Scan for the cell matching the given text and deliver its [X, Y] coordinate at center. 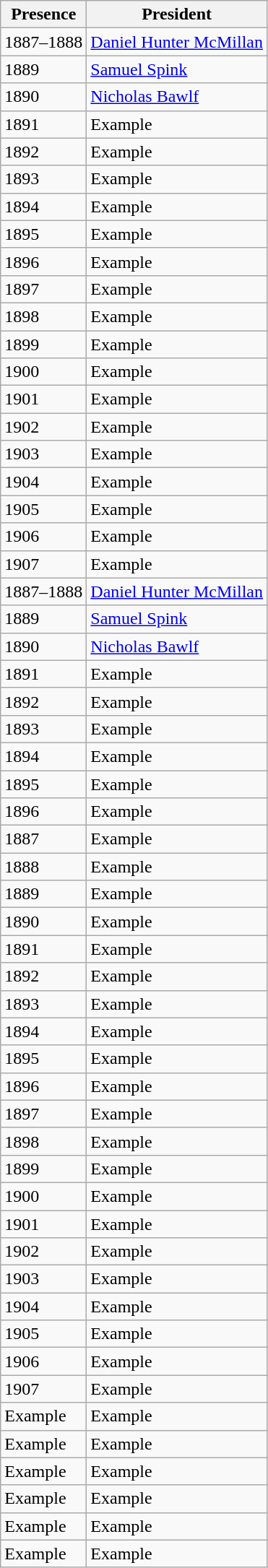
Presence [43, 14]
1888 [43, 867]
President [177, 14]
1887 [43, 839]
